Find where the given text appears and provide that cell's center as (x, y) coordinate. 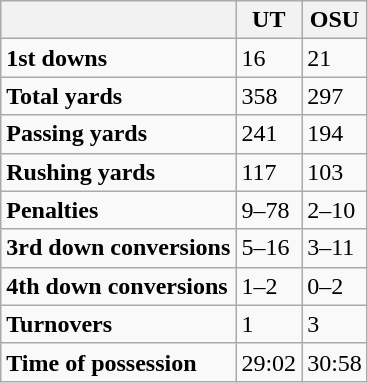
297 (335, 96)
1st downs (118, 58)
16 (269, 58)
0–2 (335, 286)
29:02 (269, 362)
Rushing yards (118, 172)
103 (335, 172)
241 (269, 134)
9–78 (269, 210)
Total yards (118, 96)
117 (269, 172)
194 (335, 134)
OSU (335, 20)
2–10 (335, 210)
3–11 (335, 248)
Penalties (118, 210)
358 (269, 96)
3rd down conversions (118, 248)
4th down conversions (118, 286)
5–16 (269, 248)
UT (269, 20)
21 (335, 58)
1 (269, 324)
30:58 (335, 362)
1–2 (269, 286)
Time of possession (118, 362)
Passing yards (118, 134)
Turnovers (118, 324)
3 (335, 324)
